Search for the cell housing the specified text and yield its (X, Y) center coordinate. 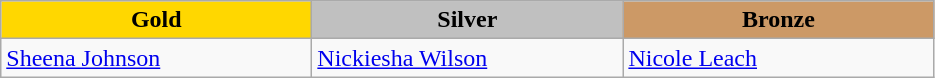
Gold (156, 20)
Nickiesha Wilson (468, 58)
Sheena Johnson (156, 58)
Silver (468, 20)
Bronze (778, 20)
Nicole Leach (778, 58)
